Pinpoint the cell where the given text exists, returning its (x, y) midpoint coordinate. 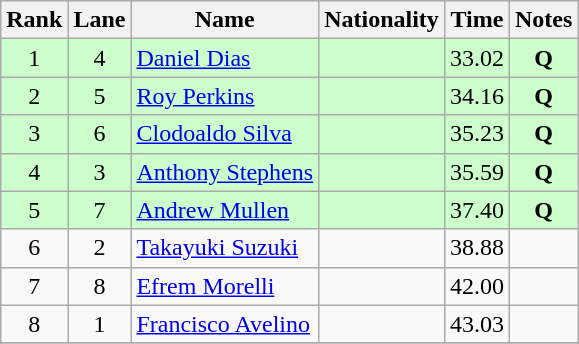
35.59 (476, 172)
Anthony Stephens (225, 172)
Time (476, 20)
37.40 (476, 210)
Lane (100, 20)
Francisco Avelino (225, 324)
Clodoaldo Silva (225, 134)
33.02 (476, 58)
Notes (543, 20)
34.16 (476, 96)
Roy Perkins (225, 96)
43.03 (476, 324)
Rank (34, 20)
Name (225, 20)
Daniel Dias (225, 58)
35.23 (476, 134)
Andrew Mullen (225, 210)
38.88 (476, 248)
Takayuki Suzuki (225, 248)
Efrem Morelli (225, 286)
42.00 (476, 286)
Nationality (382, 20)
